Detect which cell encompasses the target text, then output its (x, y) center coordinate. 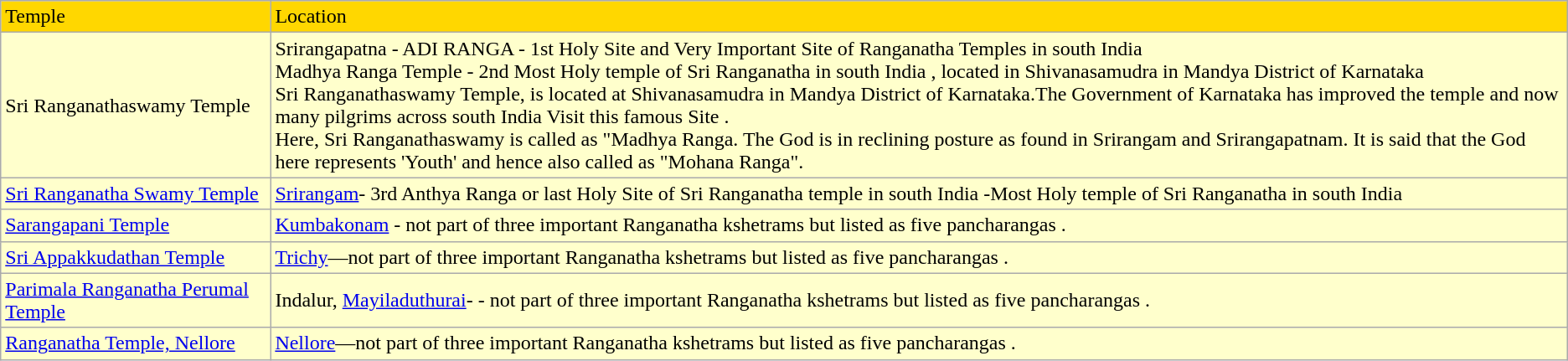
Kumbakonam - not part of three important Ranganatha kshetrams but listed as five pancharangas . (919, 225)
Sri Ranganathaswamy Temple (136, 106)
Sri Ranganatha Swamy Temple (136, 193)
Srirangam- 3rd Anthya Ranga or last Holy Site of Sri Ranganatha temple in south India -Most Holy temple of Sri Ranganatha in south India (919, 193)
Location (919, 17)
Sarangapani Temple (136, 225)
Sri Appakkudathan Temple (136, 257)
Parimala Ranganatha Perumal Temple (136, 300)
Temple (136, 17)
Ranganatha Temple, Nellore (136, 343)
Nellore—not part of three important Ranganatha kshetrams but listed as five pancharangas . (919, 343)
Indalur, Mayiladuthurai- - not part of three important Ranganatha kshetrams but listed as five pancharangas . (919, 300)
Trichy—not part of three important Ranganatha kshetrams but listed as five pancharangas . (919, 257)
